Determine the [x, y] coordinate at the center of the cell enclosing the given text.  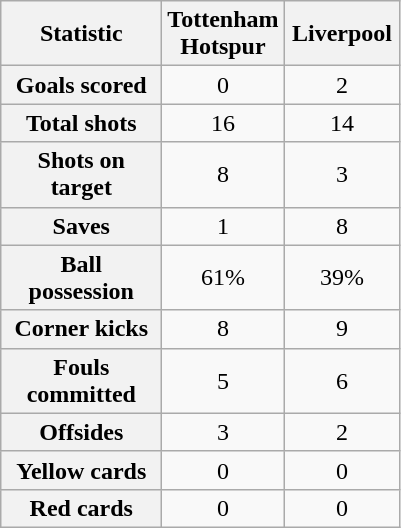
Offsides [82, 432]
Ball possession [82, 278]
Yellow cards [82, 470]
Corner kicks [82, 329]
Red cards [82, 508]
Liverpool [342, 34]
Fouls committed [82, 380]
Statistic [82, 34]
Tottenham Hotspur [223, 34]
Saves [82, 226]
16 [223, 123]
9 [342, 329]
61% [223, 278]
Total shots [82, 123]
Shots on target [82, 174]
1 [223, 226]
Goals scored [82, 85]
5 [223, 380]
6 [342, 380]
39% [342, 278]
14 [342, 123]
